Locate the cell with the specified text and output its [X, Y] center coordinate. 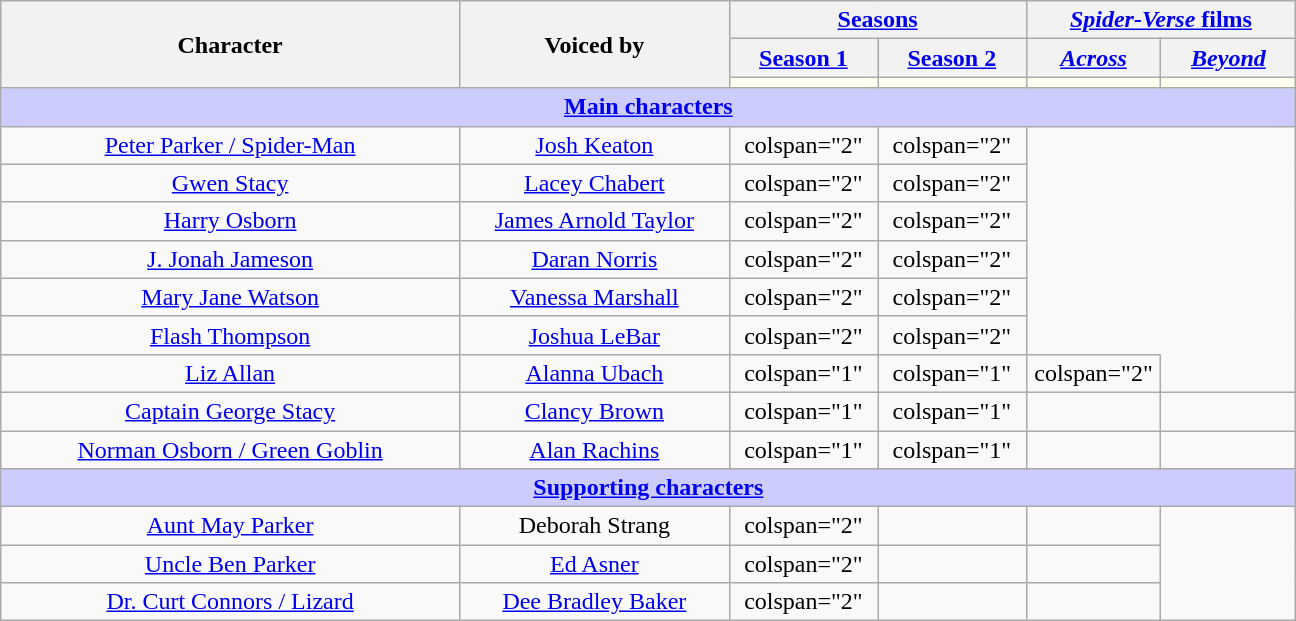
Voiced by [594, 44]
Dee Bradley Baker [594, 602]
Alan Rachins [594, 449]
Captain George Stacy [230, 411]
Lacey Chabert [594, 183]
Deborah Strang [594, 526]
Mary Jane Watson [230, 297]
Flash Thompson [230, 335]
Dr. Curt Connors / Lizard [230, 602]
Vanessa Marshall [594, 297]
James Arnold Taylor [594, 221]
J. Jonah Jameson [230, 259]
Spider-Verse films [1161, 20]
Character [230, 44]
Clancy Brown [594, 411]
Gwen Stacy [230, 183]
Ed Asner [594, 564]
Daran Norris [594, 259]
Harry Osborn [230, 221]
Season 2 [952, 58]
Peter Parker / Spider-Man [230, 145]
Across [1094, 58]
Beyond [1228, 58]
Norman Osborn / Green Goblin [230, 449]
Joshua LeBar [594, 335]
Aunt May Parker [230, 526]
Seasons [878, 20]
Liz Allan [230, 373]
Main characters [648, 107]
Josh Keaton [594, 145]
Alanna Ubach [594, 373]
Supporting characters [648, 488]
Season 1 [803, 58]
Uncle Ben Parker [230, 564]
